Pinpoint the cell where the given text exists, returning its [X, Y] midpoint coordinate. 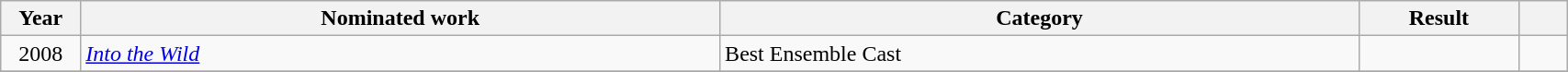
Category [1040, 18]
2008 [40, 54]
Nominated work [400, 18]
Into the Wild [400, 54]
Best Ensemble Cast [1040, 54]
Year [40, 18]
Result [1438, 18]
